Locate the cell with the specified text and output its (x, y) center coordinate. 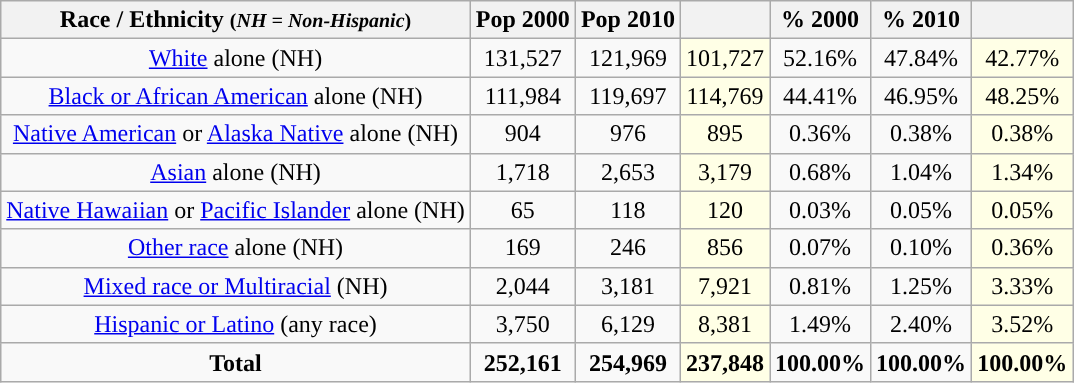
8,381 (724, 324)
131,527 (522, 58)
Black or African American alone (NH) (236, 96)
1.49% (820, 324)
169 (522, 248)
237,848 (724, 362)
Total (236, 362)
7,921 (724, 286)
976 (628, 134)
246 (628, 248)
114,769 (724, 96)
3,179 (724, 172)
1.34% (1022, 172)
3.52% (1022, 324)
904 (522, 134)
% 2000 (820, 20)
2.40% (922, 324)
120 (724, 210)
6,129 (628, 324)
52.16% (820, 58)
44.41% (820, 96)
3.33% (1022, 286)
0.07% (820, 248)
1.04% (922, 172)
1,718 (522, 172)
119,697 (628, 96)
48.25% (1022, 96)
121,969 (628, 58)
47.84% (922, 58)
0.03% (820, 210)
42.77% (1022, 58)
Other race alone (NH) (236, 248)
254,969 (628, 362)
65 (522, 210)
Mixed race or Multiracial (NH) (236, 286)
0.81% (820, 286)
% 2010 (922, 20)
Race / Ethnicity (NH = Non-Hispanic) (236, 20)
895 (724, 134)
3,750 (522, 324)
856 (724, 248)
Native Hawaiian or Pacific Islander alone (NH) (236, 210)
101,727 (724, 58)
0.68% (820, 172)
2,044 (522, 286)
White alone (NH) (236, 58)
Asian alone (NH) (236, 172)
252,161 (522, 362)
Native American or Alaska Native alone (NH) (236, 134)
Pop 2000 (522, 20)
118 (628, 210)
46.95% (922, 96)
3,181 (628, 286)
1.25% (922, 286)
Hispanic or Latino (any race) (236, 324)
111,984 (522, 96)
0.10% (922, 248)
2,653 (628, 172)
Pop 2010 (628, 20)
